Output the (x, y) coordinate of the center of the cell containing the given text.  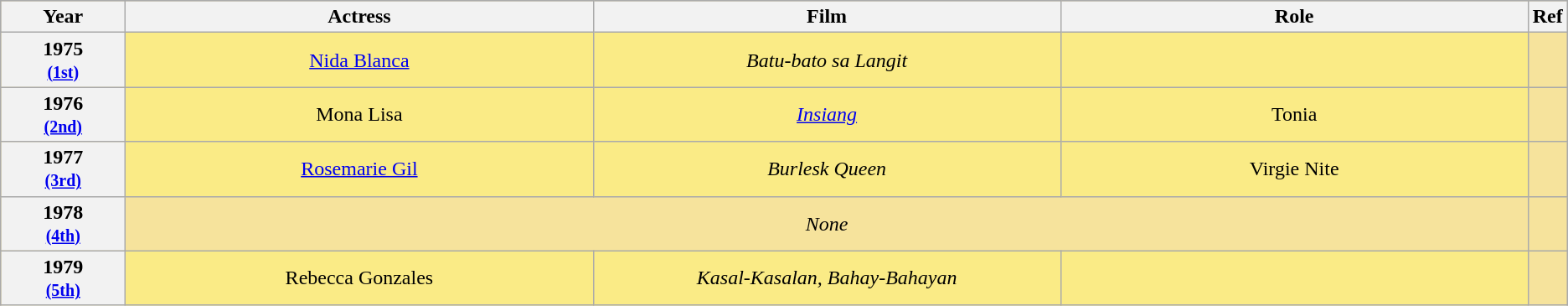
Burlesk Queen (827, 169)
1978 (4th) (64, 223)
Rebecca Gonzales (359, 278)
Year (64, 17)
1975 (1st) (64, 60)
Mona Lisa (359, 114)
Role (1294, 17)
Batu-bato sa Langit (827, 60)
None (827, 223)
1977 (3rd) (64, 169)
Actress (359, 17)
Film (827, 17)
1976 (2nd) (64, 114)
Rosemarie Gil (359, 169)
Virgie Nite (1294, 169)
Kasal-Kasalan, Bahay-Bahayan (827, 278)
Ref (1548, 17)
Insiang (827, 114)
Nida Blanca (359, 60)
1979 (5th) (64, 278)
Tonia (1294, 114)
